Find where the given text appears and provide that cell's center as (x, y) coordinate. 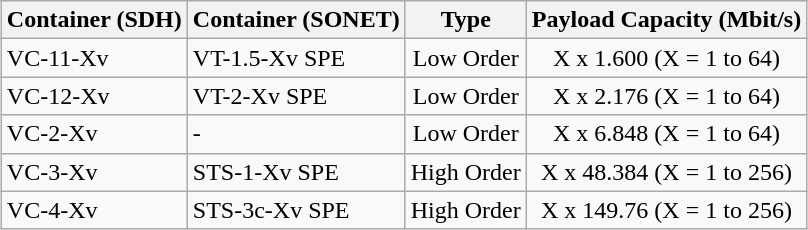
VT-1.5-Xv SPE (296, 58)
X x 6.848 (X = 1 to 64) (666, 134)
VC-2-Xv (94, 134)
Container (SDH) (94, 20)
VC-12-Xv (94, 96)
X x 48.384 (X = 1 to 256) (666, 172)
X x 149.76 (X = 1 to 256) (666, 210)
VT-2-Xv SPE (296, 96)
X x 1.600 (X = 1 to 64) (666, 58)
- (296, 134)
Payload Capacity (Mbit/s) (666, 20)
VC-4-Xv (94, 210)
X x 2.176 (X = 1 to 64) (666, 96)
Type (466, 20)
STS-3c-Xv SPE (296, 210)
Container (SONET) (296, 20)
STS-1-Xv SPE (296, 172)
VC-11-Xv (94, 58)
VC-3-Xv (94, 172)
